Pinpoint the cell where the given text exists, returning its (x, y) midpoint coordinate. 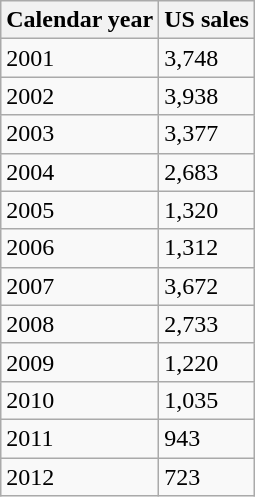
2,683 (207, 172)
1,220 (207, 362)
3,672 (207, 286)
723 (207, 477)
2004 (80, 172)
3,748 (207, 58)
2012 (80, 477)
US sales (207, 20)
3,377 (207, 134)
2008 (80, 324)
Calendar year (80, 20)
2011 (80, 438)
2001 (80, 58)
3,938 (207, 96)
943 (207, 438)
2002 (80, 96)
2006 (80, 248)
2009 (80, 362)
1,312 (207, 248)
2007 (80, 286)
2003 (80, 134)
2005 (80, 210)
1,320 (207, 210)
2,733 (207, 324)
2010 (80, 400)
1,035 (207, 400)
